Determine the (x, y) coordinate at the center of the cell enclosing the given text.  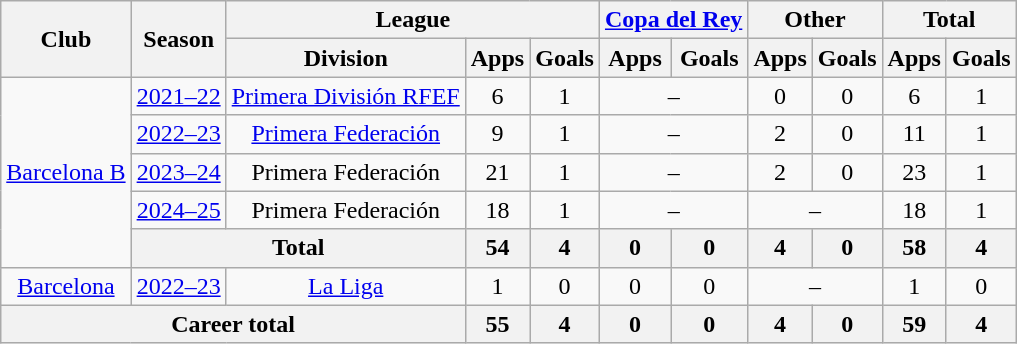
Copa del Rey (673, 20)
58 (914, 248)
9 (497, 134)
23 (914, 172)
Club (66, 39)
Career total (234, 324)
Barcelona (66, 286)
55 (497, 324)
Barcelona B (66, 172)
2024–25 (178, 210)
11 (914, 134)
Season (178, 39)
La Liga (346, 286)
54 (497, 248)
Division (346, 58)
League (412, 20)
59 (914, 324)
Other (815, 20)
21 (497, 172)
2023–24 (178, 172)
Primera División RFEF (346, 96)
2021–22 (178, 96)
